Extract the (X, Y) coordinate from the center of the cell holding the provided text.  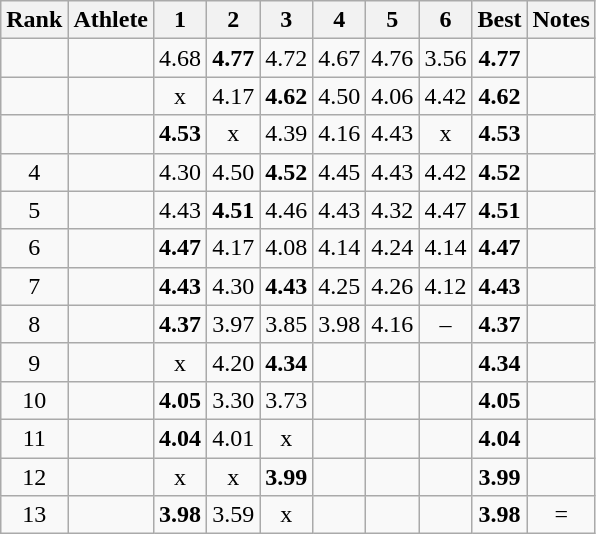
3.59 (234, 515)
4.01 (234, 438)
11 (34, 438)
4.32 (392, 210)
= (561, 515)
3.97 (234, 324)
4.39 (286, 134)
9 (34, 362)
Athlete (111, 20)
1 (180, 20)
4.12 (446, 286)
3.73 (286, 400)
4.24 (392, 248)
4.08 (286, 248)
4.76 (392, 58)
2 (234, 20)
7 (34, 286)
4.72 (286, 58)
8 (34, 324)
3.30 (234, 400)
Best (500, 20)
4.25 (340, 286)
Rank (34, 20)
4.20 (234, 362)
3.85 (286, 324)
Notes (561, 20)
4.46 (286, 210)
4.68 (180, 58)
4.67 (340, 58)
10 (34, 400)
4.45 (340, 172)
3.56 (446, 58)
– (446, 324)
12 (34, 477)
13 (34, 515)
3 (286, 20)
4.06 (392, 96)
4.26 (392, 286)
